Determine the [X, Y] coordinate at the center of the cell enclosing the given text.  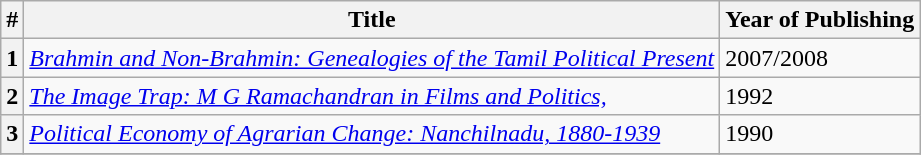
2007/2008 [820, 58]
2 [12, 96]
# [12, 20]
1990 [820, 134]
1992 [820, 96]
Title [372, 20]
Political Economy of Agrarian Change: Nanchilnadu, 1880-1939 [372, 134]
Brahmin and Non-Brahmin: Genealogies of the Tamil Political Present [372, 58]
1 [12, 58]
Year of Publishing [820, 20]
3 [12, 134]
The Image Trap: M G Ramachandran in Films and Politics, [372, 96]
